Identify which cell holds the provided text, then report its [X, Y] central coordinate. 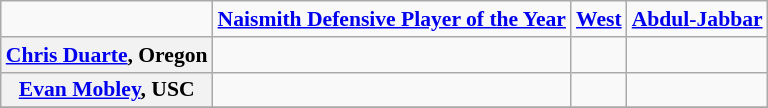
Chris Duarte, Oregon [107, 55]
Evan Mobley, USC [107, 90]
Abdul-Jabbar [698, 19]
Naismith Defensive Player of the Year [392, 19]
West [599, 19]
